Find where the given text appears and provide that cell's center as (x, y) coordinate. 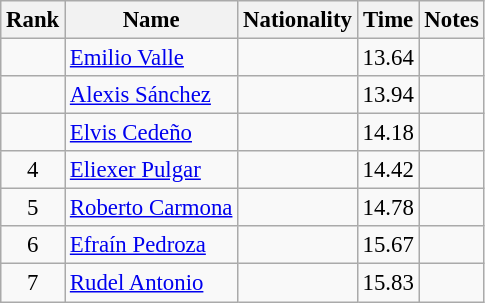
14.42 (388, 170)
Nationality (298, 20)
13.64 (388, 58)
Emilio Valle (152, 58)
Elvis Cedeño (152, 133)
4 (33, 170)
7 (33, 283)
Rank (33, 20)
Name (152, 20)
14.18 (388, 133)
15.67 (388, 245)
Eliexer Pulgar (152, 170)
5 (33, 208)
Time (388, 20)
Notes (452, 20)
Efraín Pedroza (152, 245)
Rudel Antonio (152, 283)
13.94 (388, 95)
6 (33, 245)
15.83 (388, 283)
14.78 (388, 208)
Alexis Sánchez (152, 95)
Roberto Carmona (152, 208)
